Determine the (x, y) coordinate at the center of the cell enclosing the given text.  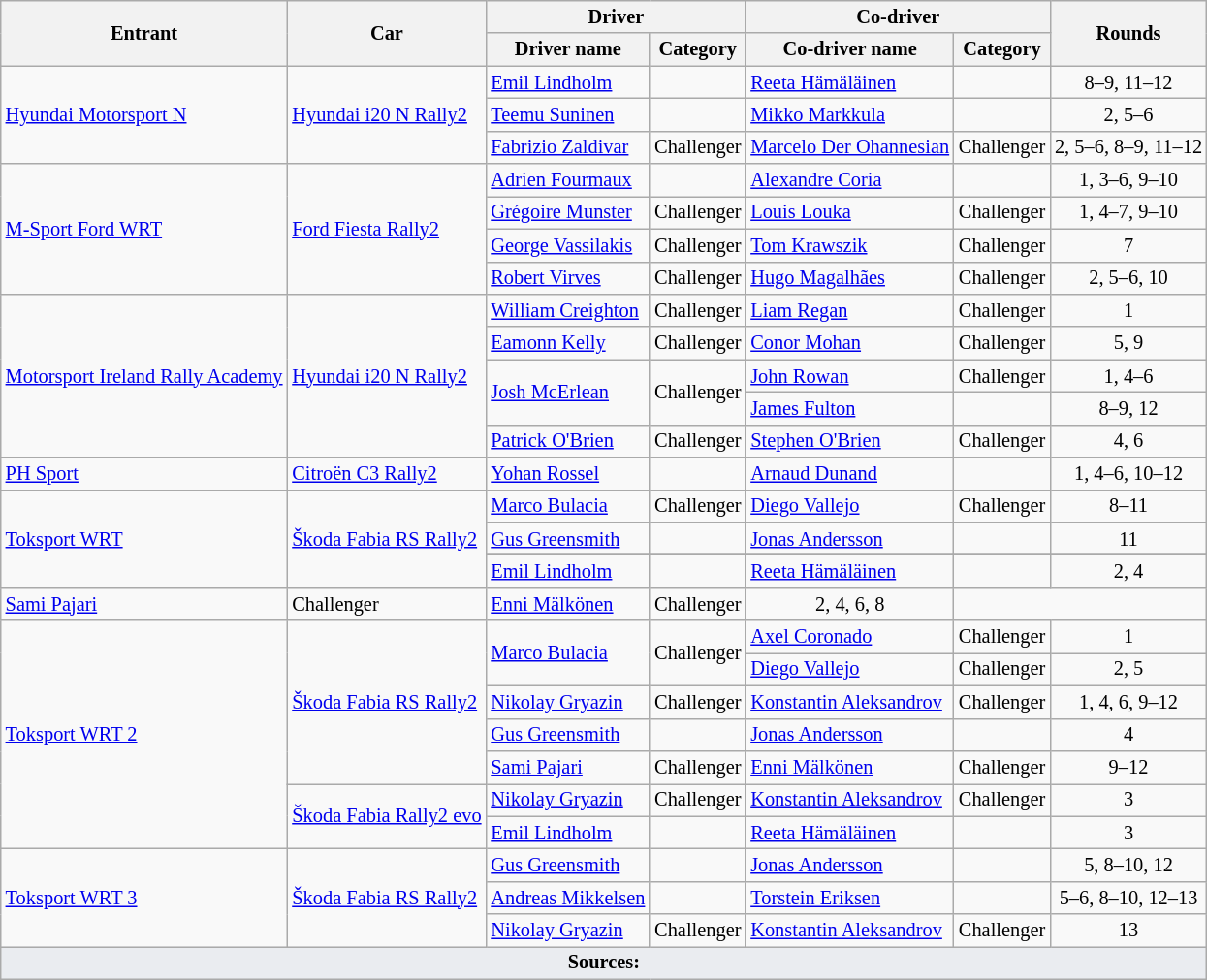
Robert Virves (568, 278)
Tom Krawszik (849, 245)
George Vassilakis (568, 245)
2, 5 (1128, 669)
5–6, 8–10, 12–13 (1128, 898)
Entrant (144, 33)
13 (1128, 931)
Andreas Mikkelsen (568, 898)
2, 5–6, 8–9, 11–12 (1128, 147)
Conor Mohan (849, 343)
7 (1128, 245)
8–9, 11–12 (1128, 82)
Toksport WRT 2 (144, 735)
Eamonn Kelly (568, 343)
Arnaud Dunand (849, 474)
Co-driver (898, 16)
2, 5–6, 10 (1128, 278)
1, 4, 6, 9–12 (1128, 702)
Hyundai Motorsport N (144, 114)
Torstein Eriksen (849, 898)
1, 4–6 (1128, 376)
M-Sport Ford WRT (144, 229)
Stephen O'Brien (849, 441)
5, 9 (1128, 343)
Sources: (604, 963)
Škoda Fabia Rally2 evo (386, 816)
Grégoire Munster (568, 212)
11 (1128, 539)
Fabrizio Zaldivar (568, 147)
John Rowan (849, 376)
1, 3–6, 9–10 (1128, 180)
Hugo Magalhães (849, 278)
Ford Fiesta Rally2 (386, 229)
Marcelo Der Ohannesian (849, 147)
8–9, 12 (1128, 408)
Citroën C3 Rally2 (386, 474)
Liam Regan (849, 310)
5, 8–10, 12 (1128, 865)
2, 4 (1128, 571)
1, 4–7, 9–10 (1128, 212)
William Creighton (568, 310)
8–11 (1128, 506)
Mikko Markkula (849, 114)
4, 6 (1128, 441)
Driver name (568, 49)
2, 5–6 (1128, 114)
Rounds (1128, 33)
9–12 (1128, 767)
Patrick O'Brien (568, 441)
Alexandre Coria (849, 180)
2, 4, 6, 8 (849, 604)
Driver (616, 16)
Axel Coronado (849, 637)
Yohan Rossel (568, 474)
James Fulton (849, 408)
PH Sport (144, 474)
Motorsport Ireland Rally Academy (144, 375)
4 (1128, 735)
Josh McErlean (568, 392)
Toksport WRT 3 (144, 898)
Adrien Fourmaux (568, 180)
1, 4–6, 10–12 (1128, 474)
Teemu Suninen (568, 114)
Co-driver name (849, 49)
Louis Louka (849, 212)
Car (386, 33)
Toksport WRT (144, 539)
